Scan for the cell matching the given text and deliver its [X, Y] coordinate at center. 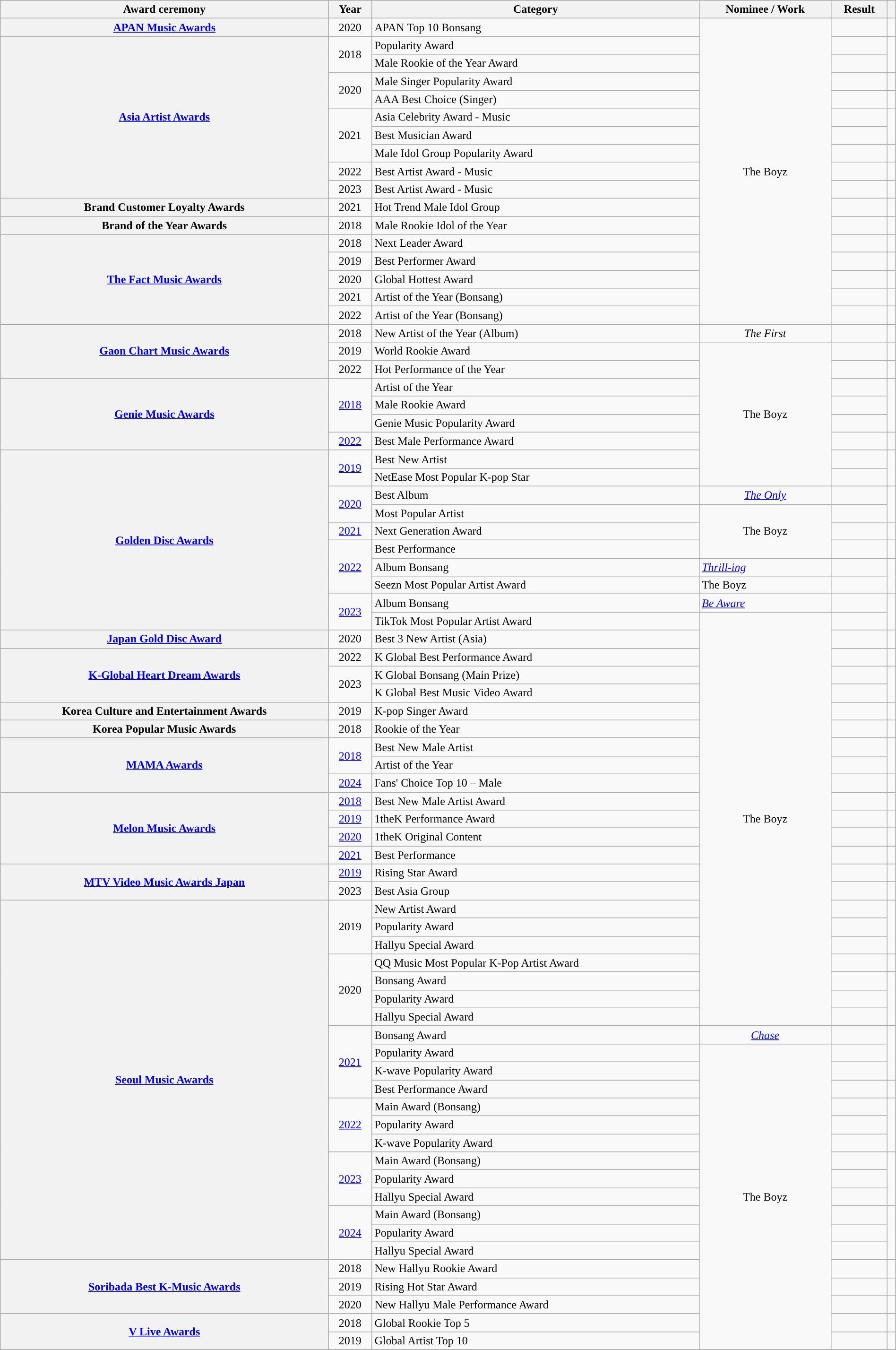
Seezn Most Popular Artist Award [536, 585]
The First [766, 333]
Melon Music Awards [164, 828]
Best 3 New Artist (Asia) [536, 639]
1theK Original Content [536, 837]
New Artist of the Year (Album) [536, 333]
Male Rookie Award [536, 405]
Golden Disc Awards [164, 540]
Category [536, 9]
K Global Best Music Video Award [536, 693]
Korea Culture and Entertainment Awards [164, 711]
K-Global Heart Dream Awards [164, 675]
TikTok Most Popular Artist Award [536, 621]
Brand of the Year Awards [164, 225]
Genie Music Awards [164, 414]
K Global Best Performance Award [536, 657]
K Global Bonsang (Main Prize) [536, 675]
Best Performance Award [536, 1089]
Best Male Performance Award [536, 441]
Best New Male Artist [536, 747]
Year [350, 9]
Soribada Best K-Music Awards [164, 1287]
New Hallyu Rookie Award [536, 1269]
Be Aware [766, 603]
Most Popular Artist [536, 513]
AAA Best Choice (Singer) [536, 99]
The Fact Music Awards [164, 279]
Asia Artist Awards [164, 117]
Male Rookie of the Year Award [536, 63]
Thrill-ing [766, 567]
Result [859, 9]
Brand Customer Loyalty Awards [164, 207]
K-pop Singer Award [536, 711]
Best Asia Group [536, 891]
Hot Performance of the Year [536, 369]
Global Hottest Award [536, 279]
Best Album [536, 495]
Rising Hot Star Award [536, 1287]
Global Rookie Top 5 [536, 1323]
New Artist Award [536, 909]
Next Leader Award [536, 243]
Rookie of the Year [536, 729]
Award ceremony [164, 9]
Next Generation Award [536, 531]
MTV Video Music Awards Japan [164, 882]
Chase [766, 1035]
Best New Artist [536, 459]
Japan Gold Disc Award [164, 639]
Gaon Chart Music Awards [164, 351]
Global Artist Top 10 [536, 1341]
Korea Popular Music Awards [164, 729]
Genie Music Popularity Award [536, 423]
Asia Celebrity Award - Music [536, 117]
Male Singer Popularity Award [536, 81]
The Only [766, 495]
Best New Male Artist Award [536, 801]
Seoul Music Awards [164, 1080]
Male Rookie Idol of the Year [536, 225]
Fans' Choice Top 10 – Male [536, 783]
MAMA Awards [164, 765]
World Rookie Award [536, 351]
APAN Top 10 Bonsang [536, 27]
Hot Trend Male Idol Group [536, 207]
QQ Music Most Popular K-Pop Artist Award [536, 963]
New Hallyu Male Performance Award [536, 1305]
Rising Star Award [536, 873]
V Live Awards [164, 1332]
Nominee / Work [766, 9]
NetEase Most Popular K-pop Star [536, 477]
Best Performer Award [536, 261]
Male Idol Group Popularity Award [536, 153]
Best Musician Award [536, 135]
1theK Performance Award [536, 819]
APAN Music Awards [164, 27]
